Determine the (x, y) coordinate at the center of the cell enclosing the given text.  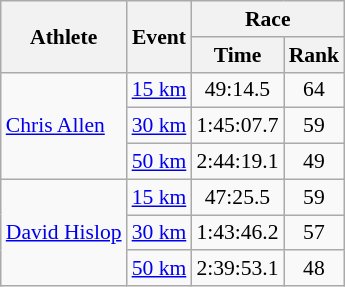
47:25.5 (237, 197)
48 (314, 269)
Chris Allen (64, 126)
1:45:07.7 (237, 126)
David Hislop (64, 232)
1:43:46.2 (237, 233)
2:44:19.1 (237, 162)
Time (237, 55)
Athlete (64, 36)
49:14.5 (237, 90)
2:39:53.1 (237, 269)
Rank (314, 55)
49 (314, 162)
Race (268, 19)
57 (314, 233)
Event (160, 36)
64 (314, 90)
